Search for the cell housing the specified text and yield its (X, Y) center coordinate. 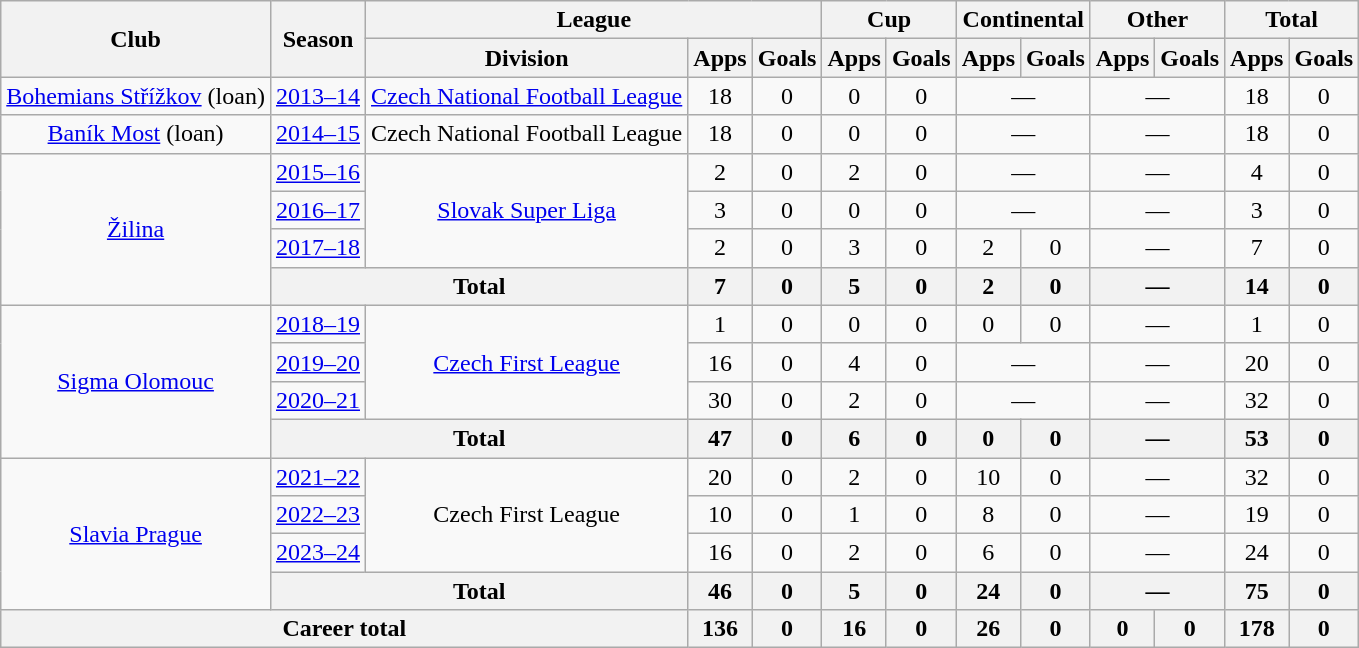
2017–18 (318, 248)
2020–21 (318, 400)
2013–14 (318, 96)
2019–20 (318, 362)
Sigma Olomouc (136, 381)
Žilina (136, 229)
14 (1257, 286)
75 (1257, 591)
Continental (1023, 20)
2016–17 (318, 210)
Division (527, 58)
League (594, 20)
Bohemians Střížkov (loan) (136, 96)
26 (988, 629)
Cup (889, 20)
Club (136, 39)
Slovak Super Liga (527, 210)
53 (1257, 438)
Baník Most (loan) (136, 134)
Career total (344, 629)
2021–22 (318, 477)
136 (720, 629)
47 (720, 438)
2014–15 (318, 134)
8 (988, 515)
30 (720, 400)
178 (1257, 629)
2022–23 (318, 515)
Slavia Prague (136, 534)
2018–19 (318, 324)
Other (1157, 20)
2015–16 (318, 172)
2023–24 (318, 553)
Season (318, 39)
19 (1257, 515)
46 (720, 591)
